Pinpoint the cell where the given text exists, returning its (X, Y) midpoint coordinate. 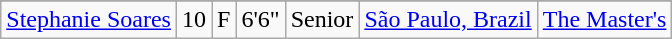
The Master's (604, 20)
São Paulo, Brazil (448, 20)
F (224, 20)
Stephanie Soares (89, 20)
6'6" (260, 20)
Senior (322, 20)
10 (194, 20)
